Output the [x, y] coordinate of the center of the cell containing the given text.  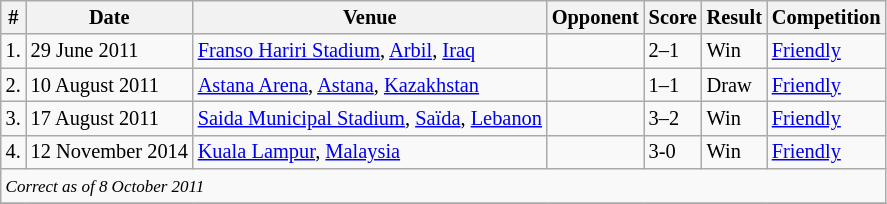
Date [110, 17]
17 August 2011 [110, 118]
3-0 [673, 152]
Competition [826, 17]
Draw [734, 85]
29 June 2011 [110, 51]
3–2 [673, 118]
4. [14, 152]
# [14, 17]
2–1 [673, 51]
Venue [370, 17]
Opponent [596, 17]
Kuala Lampur, Malaysia [370, 152]
Correct as of 8 October 2011 [444, 186]
Franso Hariri Stadium, Arbil, Iraq [370, 51]
2. [14, 85]
12 November 2014 [110, 152]
3. [14, 118]
Score [673, 17]
10 August 2011 [110, 85]
Result [734, 17]
1. [14, 51]
Astana Arena, Astana, Kazakhstan [370, 85]
1–1 [673, 85]
Saida Municipal Stadium, Saïda, Lebanon [370, 118]
